Output the [x, y] coordinate of the center of the cell containing the given text.  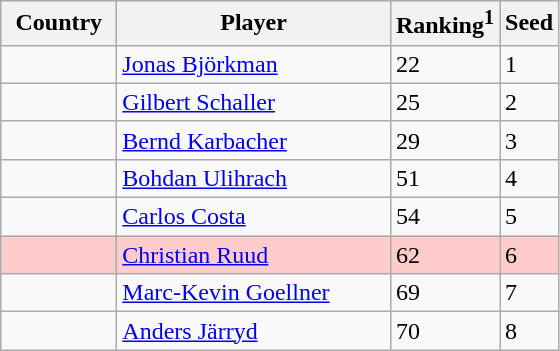
54 [444, 217]
69 [444, 293]
Gilbert Schaller [254, 102]
Country [59, 24]
22 [444, 64]
Carlos Costa [254, 217]
6 [530, 255]
Ranking1 [444, 24]
Bernd Karbacher [254, 140]
4 [530, 178]
1 [530, 64]
5 [530, 217]
Bohdan Ulihrach [254, 178]
3 [530, 140]
Seed [530, 24]
51 [444, 178]
Player [254, 24]
Christian Ruud [254, 255]
Marc-Kevin Goellner [254, 293]
Anders Järryd [254, 331]
7 [530, 293]
25 [444, 102]
29 [444, 140]
8 [530, 331]
2 [530, 102]
62 [444, 255]
Jonas Björkman [254, 64]
70 [444, 331]
